Detect which cell encompasses the target text, then output its (X, Y) center coordinate. 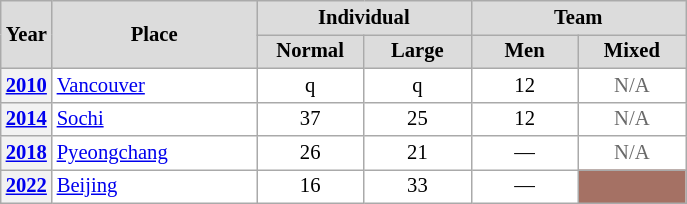
Individual (363, 17)
2014 (26, 119)
2022 (26, 186)
37 (310, 119)
21 (418, 153)
Year (26, 34)
Men (524, 51)
25 (418, 119)
Sochi (154, 119)
2018 (26, 153)
Beijing (154, 186)
Team (578, 17)
Normal (310, 51)
Large (418, 51)
26 (310, 153)
Place (154, 34)
Pyeongchang (154, 153)
Mixed (632, 51)
Vancouver (154, 85)
33 (418, 186)
16 (310, 186)
2010 (26, 85)
